Output the [x, y] coordinate of the center of the cell containing the given text.  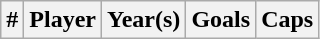
# [12, 20]
Year(s) [144, 20]
Caps [288, 20]
Player [63, 20]
Goals [221, 20]
